Identify which cell holds the provided text, then report its (X, Y) central coordinate. 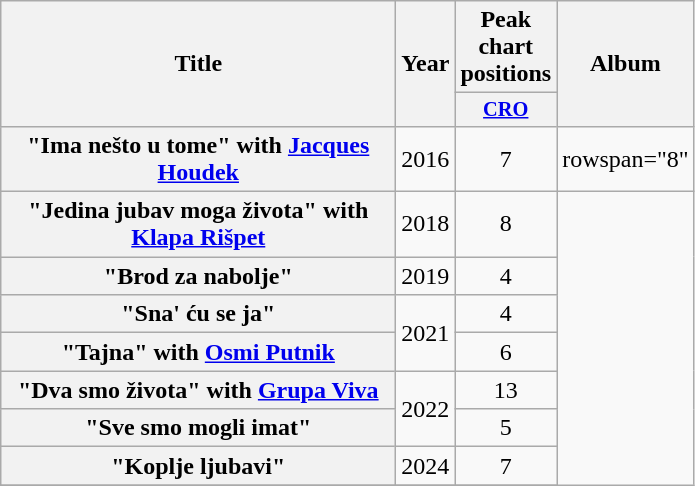
Year (426, 64)
Album (626, 64)
2021 (426, 333)
6 (506, 352)
13 (506, 390)
"Brod za nabolje" (198, 276)
"Tajna" with Osmi Putnik (198, 352)
CRO (506, 110)
2024 (426, 466)
2018 (426, 224)
"Koplje ljubavi" (198, 466)
"Jedina jubav moga života" with Klapa Rišpet (198, 224)
"Ima nešto u tome" with Jacques Houdek (198, 158)
"Dva smo života" with Grupa Viva (198, 390)
8 (506, 224)
Title (198, 64)
"Sna' ću se ja" (198, 314)
rowspan="8" (626, 158)
5 (506, 428)
Peak chart positions (506, 47)
"Sve smo mogli imat" (198, 428)
2016 (426, 158)
2022 (426, 409)
2019 (426, 276)
